Search for the cell housing the specified text and yield its (x, y) center coordinate. 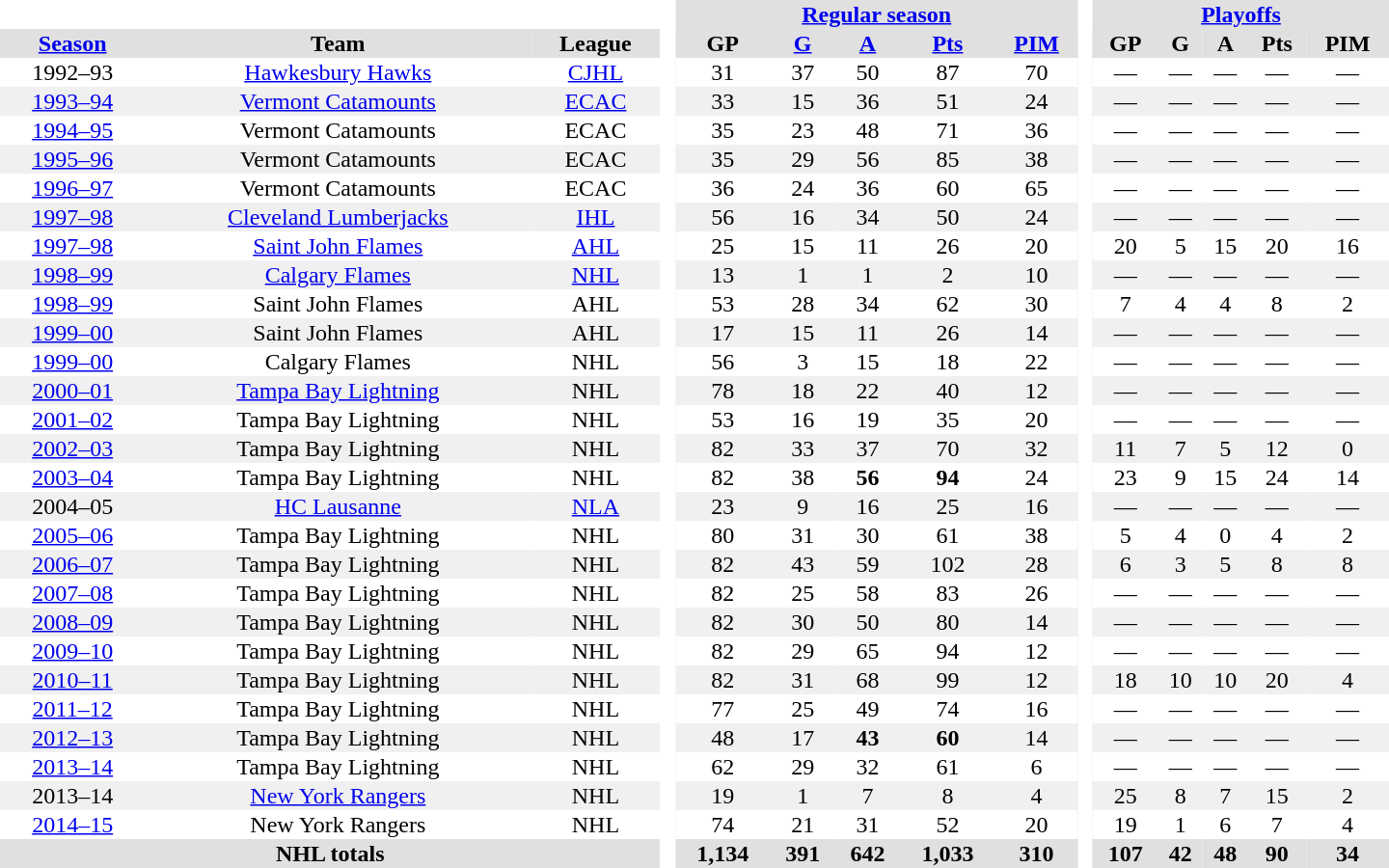
NLA (595, 506)
87 (947, 72)
78 (722, 391)
83 (947, 593)
1996–97 (72, 188)
1994–95 (72, 130)
391 (803, 854)
2002–03 (72, 448)
90 (1277, 854)
310 (1037, 854)
Cleveland Lumberjacks (338, 217)
IHL (595, 217)
Regular season (876, 14)
2011–12 (72, 709)
Hawkesbury Hawks (338, 72)
2000–01 (72, 391)
Team (338, 43)
2001–02 (72, 420)
102 (947, 564)
Season (72, 43)
2014–15 (72, 825)
2008–09 (72, 622)
1,033 (947, 854)
107 (1125, 854)
1995–96 (72, 159)
Playoffs (1240, 14)
85 (947, 159)
CJHL (595, 72)
13 (722, 275)
49 (868, 709)
642 (868, 854)
2012–13 (72, 738)
52 (947, 825)
59 (868, 564)
NHL totals (330, 854)
42 (1181, 854)
League (595, 43)
21 (803, 825)
71 (947, 130)
2007–08 (72, 593)
1992–93 (72, 72)
2009–10 (72, 651)
1,134 (722, 854)
51 (947, 101)
1993–94 (72, 101)
2010–11 (72, 680)
99 (947, 680)
77 (722, 709)
2004–05 (72, 506)
58 (868, 593)
2006–07 (72, 564)
40 (947, 391)
HC Lausanne (338, 506)
2005–06 (72, 535)
2003–04 (72, 477)
68 (868, 680)
